Detect which cell encompasses the target text, then output its [x, y] center coordinate. 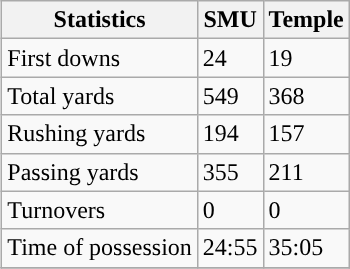
355 [230, 172]
Rushing yards [100, 134]
Time of possession [100, 248]
Passing yards [100, 172]
157 [306, 134]
368 [306, 96]
Statistics [100, 20]
19 [306, 58]
24:55 [230, 248]
24 [230, 58]
194 [230, 134]
First downs [100, 58]
211 [306, 172]
35:05 [306, 248]
Total yards [100, 96]
SMU [230, 20]
Turnovers [100, 210]
Temple [306, 20]
549 [230, 96]
